Pinpoint the cell where the given text exists, returning its [x, y] midpoint coordinate. 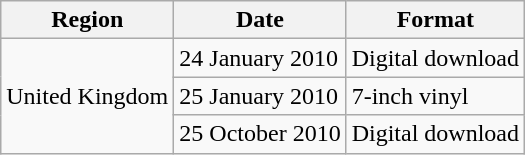
25 January 2010 [260, 96]
25 October 2010 [260, 134]
Format [435, 20]
24 January 2010 [260, 58]
Region [88, 20]
United Kingdom [88, 96]
Date [260, 20]
7-inch vinyl [435, 96]
